Find where the given text appears and provide that cell's center as [X, Y] coordinate. 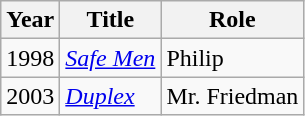
Title [110, 20]
Duplex [110, 96]
Philip [232, 58]
Role [232, 20]
2003 [30, 96]
1998 [30, 58]
Year [30, 20]
Mr. Friedman [232, 96]
Safe Men [110, 58]
